Pinpoint the cell where the given text exists, returning its [x, y] midpoint coordinate. 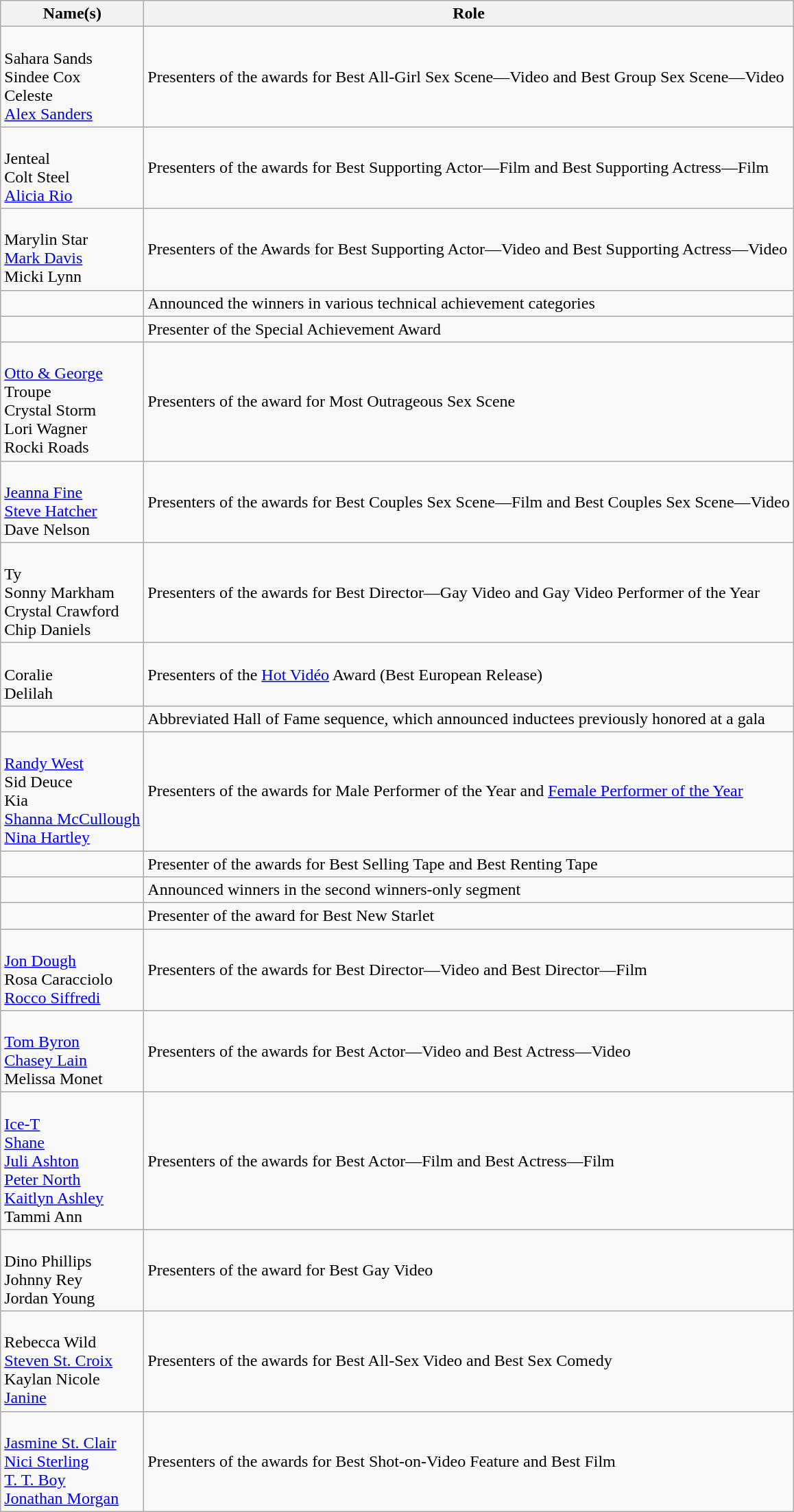
Presenter of the Special Achievement Award [469, 329]
Otto & GeorgeTroupeCrystal StormLori WagnerRocki Roads [73, 402]
CoralieDelilah [73, 674]
Presenters of the awards for Best Director—Video and Best Director—Film [469, 970]
Presenters of the awards for Best Supporting Actor—Film and Best Supporting Actress—Film [469, 167]
Tom ByronChasey LainMelissa Monet [73, 1052]
TySonny MarkhamCrystal CrawfordChip Daniels [73, 592]
Randy WestSid DeuceKiaShanna McCulloughNina Hartley [73, 791]
Presenter of the award for Best New Starlet [469, 916]
Presenters of the awards for Best All-Girl Sex Scene—Video and Best Group Sex Scene—Video [469, 77]
Presenters of the awards for Best Actor—Video and Best Actress—Video [469, 1052]
Presenters of the award for Best Gay Video [469, 1270]
Name(s) [73, 14]
Presenters of the awards for Best Couples Sex Scene—Film and Best Couples Sex Scene—Video [469, 502]
Marylin StarMark DavisMicki Lynn [73, 250]
Ice-TShaneJuli AshtonPeter NorthKaitlyn AshleyTammi Ann [73, 1161]
Presenters of the Hot Vidéo Award (Best European Release) [469, 674]
Presenters of the awards for Best All-Sex Video and Best Sex Comedy [469, 1361]
Announced winners in the second winners-only segment [469, 890]
Presenters of the awards for Best Director—Gay Video and Gay Video Performer of the Year [469, 592]
Role [469, 14]
Rebecca WildSteven St. CroixKaylan NicoleJanine [73, 1361]
Abbreviated Hall of Fame sequence, which announced inductees previously honored at a gala [469, 719]
Jasmine St. ClairNici SterlingT. T. BoyJonathan Morgan [73, 1461]
Jon DoughRosa CaraccioloRocco Siffredi [73, 970]
Dino PhillipsJohnny ReyJordan Young [73, 1270]
Presenters of the awards for Best Actor—Film and Best Actress—Film [469, 1161]
Presenters of the awards for Best Shot-on-Video Feature and Best Film [469, 1461]
JentealColt SteelAlicia Rio [73, 167]
Presenters of the award for Most Outrageous Sex Scene [469, 402]
Sahara SandsSindee CoxCelesteAlex Sanders [73, 77]
Presenter of the awards for Best Selling Tape and Best Renting Tape [469, 863]
Announced the winners in various technical achievement categories [469, 303]
Jeanna FineSteve HatcherDave Nelson [73, 502]
Presenters of the awards for Male Performer of the Year and Female Performer of the Year [469, 791]
Presenters of the Awards for Best Supporting Actor—Video and Best Supporting Actress—Video [469, 250]
